For the text-containing cell, return its midpoint in (X, Y) coordinate format. 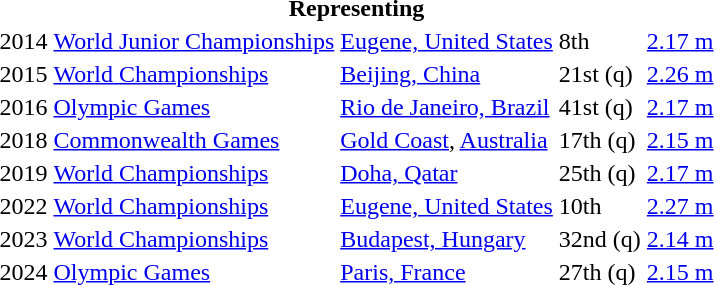
32nd (q) (600, 239)
World Junior Championships (194, 41)
21st (q) (600, 74)
Budapest, Hungary (447, 239)
41st (q) (600, 107)
Gold Coast, Australia (447, 140)
Commonwealth Games (194, 140)
10th (600, 206)
8th (600, 41)
Olympic Games (194, 107)
25th (q) (600, 173)
17th (q) (600, 140)
Doha, Qatar (447, 173)
Beijing, China (447, 74)
Rio de Janeiro, Brazil (447, 107)
